Locate the cell with the specified text and output its [X, Y] center coordinate. 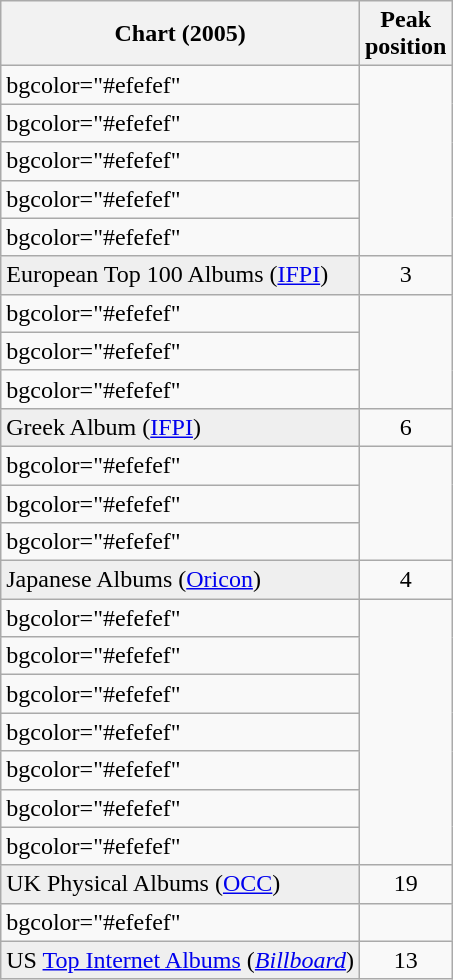
13 [405, 960]
UK Physical Albums (OCC) [180, 884]
6 [405, 427]
European Top 100 Albums (IFPI) [180, 275]
US Top Internet Albums (Billboard) [180, 960]
4 [405, 580]
Chart (2005) [180, 34]
3 [405, 275]
Greek Album (IFPI) [180, 427]
Japanese Albums (Oricon) [180, 580]
Peakposition [405, 34]
19 [405, 884]
